Provide the [x, y] coordinate of the cell's center where the given text is located.  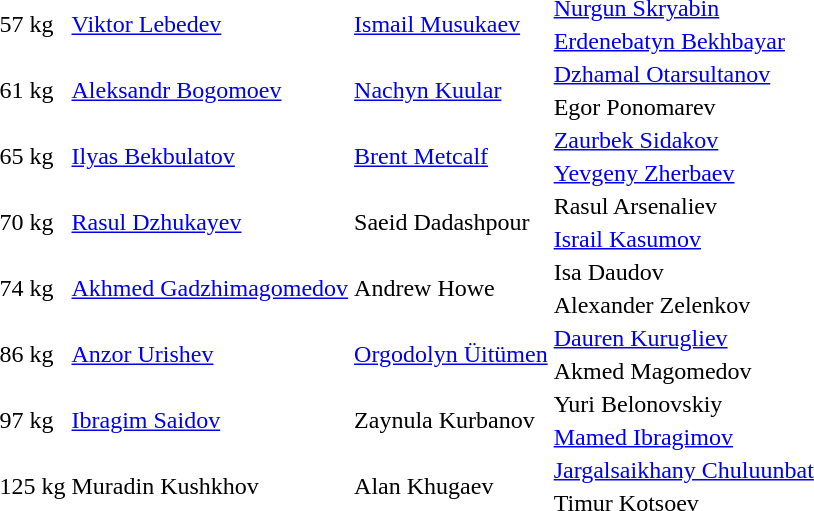
Brent Metcalf [452, 156]
Andrew Howe [452, 288]
Rasul Dzhukayev [210, 222]
Orgodolyn Üitümen [452, 354]
Ilyas Bekbulatov [210, 156]
Saeid Dadashpour [452, 222]
Aleksandr Bogomoev [210, 90]
Zaynula Kurbanov [452, 420]
Anzor Urishev [210, 354]
Nachyn Kuular [452, 90]
Ibragim Saidov [210, 420]
Akhmed Gadzhimagomedov [210, 288]
